Extract the (x, y) coordinate from the center of the cell holding the provided text.  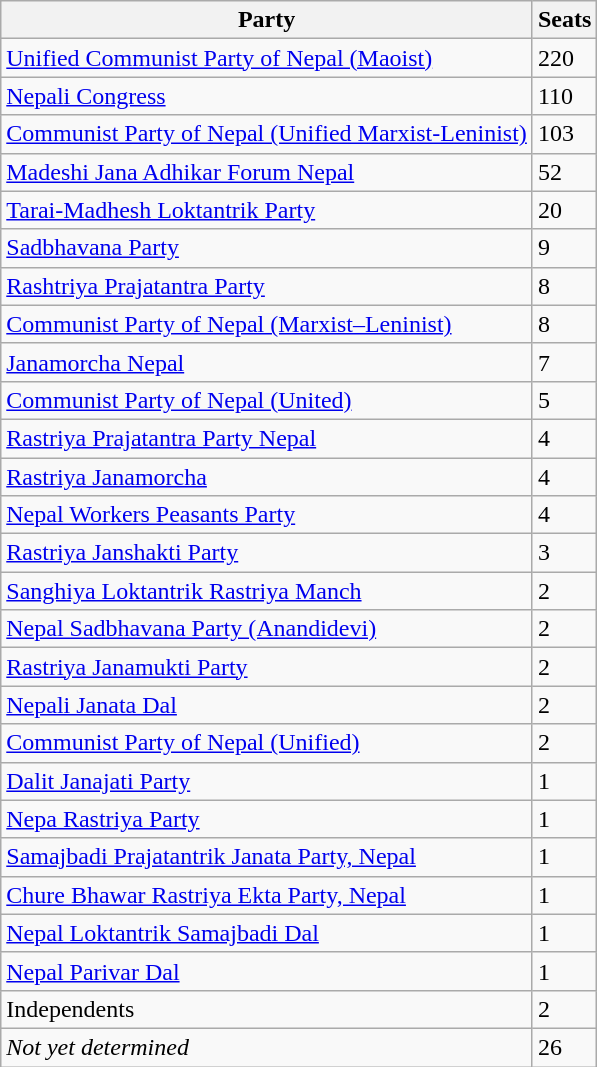
3 (564, 553)
7 (564, 362)
Sanghiya Loktantrik Rastriya Manch (267, 591)
Rastriya Prajatantra Party Nepal (267, 438)
20 (564, 210)
Janamorcha Nepal (267, 362)
Madeshi Jana Adhikar Forum Nepal (267, 172)
Communist Party of Nepal (Unified) (267, 743)
Dalit Janajati Party (267, 781)
Nepali Janata Dal (267, 705)
Party (267, 20)
Nepali Congress (267, 96)
Sadbhavana Party (267, 248)
Nepa Rastriya Party (267, 819)
Nepal Parivar Dal (267, 971)
26 (564, 1047)
Nepal Workers Peasants Party (267, 515)
Independents (267, 1009)
Communist Party of Nepal (Marxist–Leninist) (267, 324)
Rastriya Janshakti Party (267, 553)
Rastriya Janamukti Party (267, 667)
Seats (564, 20)
Nepal Sadbhavana Party (Anandidevi) (267, 629)
Tarai-Madhesh Loktantrik Party (267, 210)
Chure Bhawar Rastriya Ekta Party, Nepal (267, 895)
5 (564, 400)
Rashtriya Prajatantra Party (267, 286)
110 (564, 96)
Rastriya Janamorcha (267, 477)
Samajbadi Prajatantrik Janata Party, Nepal (267, 857)
Communist Party of Nepal (Unified Marxist-Leninist) (267, 134)
103 (564, 134)
Not yet determined (267, 1047)
Nepal Loktantrik Samajbadi Dal (267, 933)
220 (564, 58)
52 (564, 172)
9 (564, 248)
Unified Communist Party of Nepal (Maoist) (267, 58)
Communist Party of Nepal (United) (267, 400)
